Provide the (X, Y) coordinate of the cell's center where the given text is located.  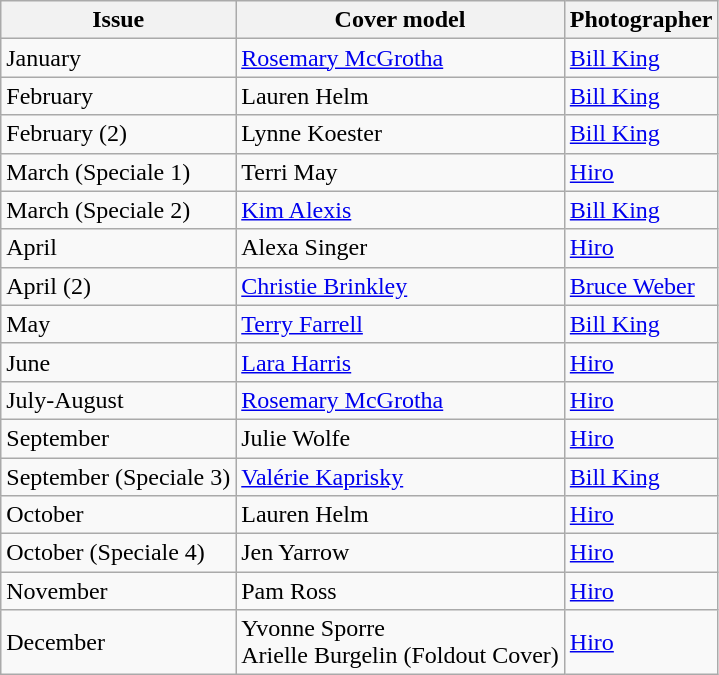
Jen Yarrow (400, 553)
Yvonne SporreArielle Burgelin (Foldout Cover) (400, 642)
April (2) (118, 286)
March (Speciale 1) (118, 172)
December (118, 642)
May (118, 324)
April (118, 248)
June (118, 362)
October (Speciale 4) (118, 553)
Issue (118, 20)
Kim Alexis (400, 210)
Julie Wolfe (400, 438)
Lynne Koester (400, 134)
September (Speciale 3) (118, 477)
September (118, 438)
Terri May (400, 172)
January (118, 58)
Photographer (641, 20)
Pam Ross (400, 591)
October (118, 515)
February (118, 96)
Alexa Singer (400, 248)
Christie Brinkley (400, 286)
November (118, 591)
Bruce Weber (641, 286)
February (2) (118, 134)
July-August (118, 400)
March (Speciale 2) (118, 210)
Cover model (400, 20)
Terry Farrell (400, 324)
Valérie Kaprisky (400, 477)
Lara Harris (400, 362)
